Provide the (X, Y) coordinate of the cell's center where the given text is located.  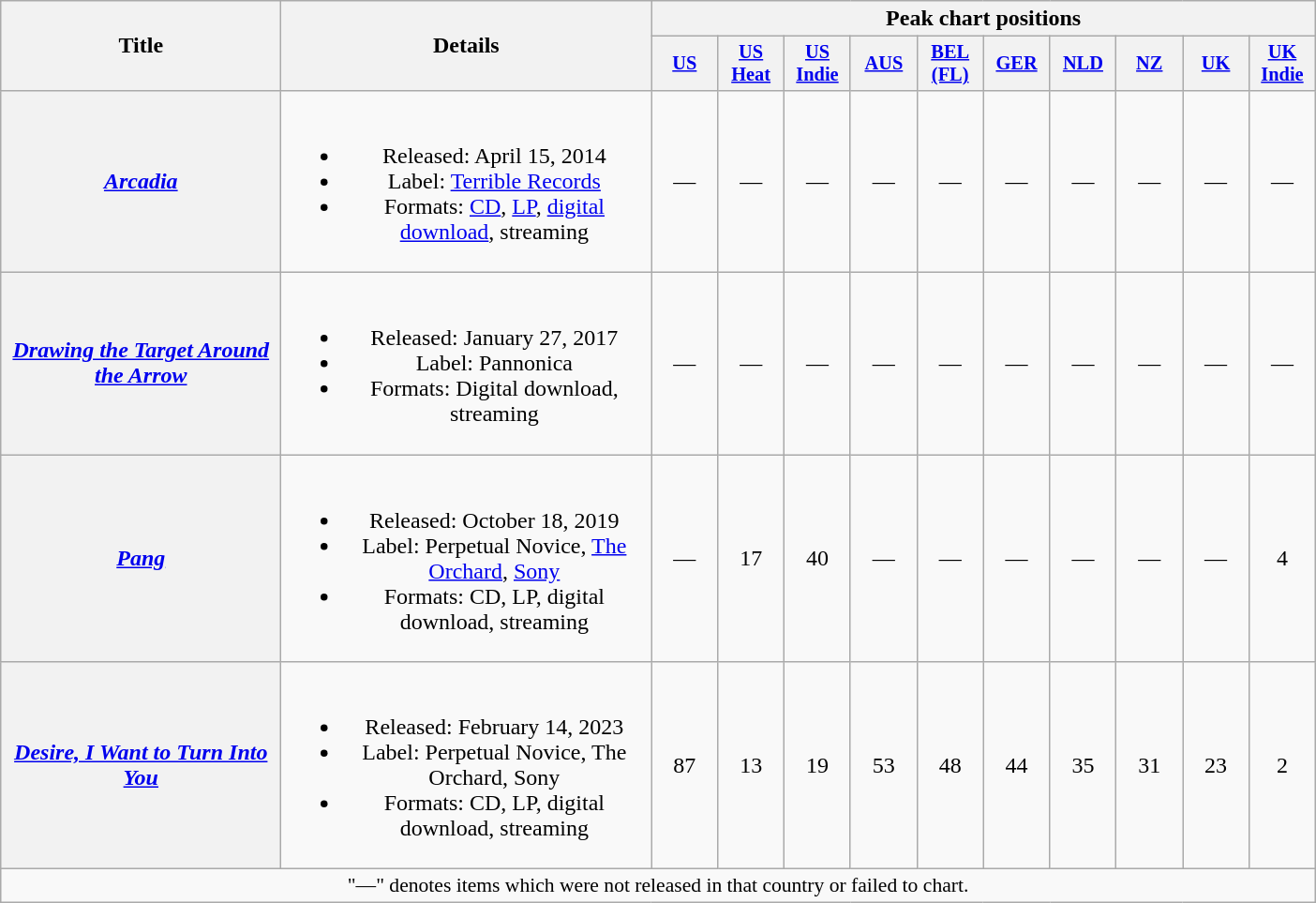
Desire, I Want to Turn Into You (141, 765)
USHeat (752, 64)
Details (467, 46)
NLD (1084, 64)
19 (817, 765)
Released: January 27, 2017Label: PannonicaFormats: Digital download, streaming (467, 364)
Title (141, 46)
23 (1217, 765)
BEL(FL) (950, 64)
48 (950, 765)
87 (684, 765)
Released: February 14, 2023Label: Perpetual Novice, The Orchard, SonyFormats: CD, LP, digital download, streaming (467, 765)
53 (883, 765)
Pang (141, 559)
35 (1084, 765)
Drawing the Target Around the Arrow (141, 364)
Released: April 15, 2014Label: Terrible RecordsFormats: CD, LP, digital download, streaming (467, 181)
40 (817, 559)
Peak chart positions (984, 19)
USIndie (817, 64)
AUS (883, 64)
17 (752, 559)
US (684, 64)
13 (752, 765)
31 (1149, 765)
"—" denotes items which were not released in that country or failed to chart. (658, 886)
GER (1016, 64)
4 (1282, 559)
Arcadia (141, 181)
NZ (1149, 64)
UK (1217, 64)
44 (1016, 765)
Released: October 18, 2019Label: Perpetual Novice, The Orchard, SonyFormats: CD, LP, digital download, streaming (467, 559)
UKIndie (1282, 64)
2 (1282, 765)
